Search for the cell housing the specified text and yield its (X, Y) center coordinate. 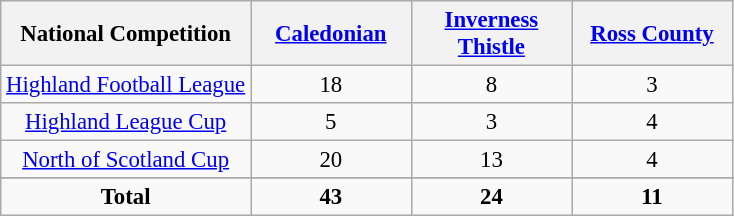
13 (492, 160)
20 (330, 160)
Caledonian (330, 34)
Highland Football League (126, 85)
National Competition (126, 34)
5 (330, 122)
Inverness Thistle (492, 34)
Highland League Cup (126, 122)
24 (492, 197)
Total (126, 197)
11 (652, 197)
18 (330, 85)
Ross County (652, 34)
8 (492, 85)
North of Scotland Cup (126, 160)
43 (330, 197)
